Capture the cell that displays the provided text and extract its (X, Y) central coordinate. 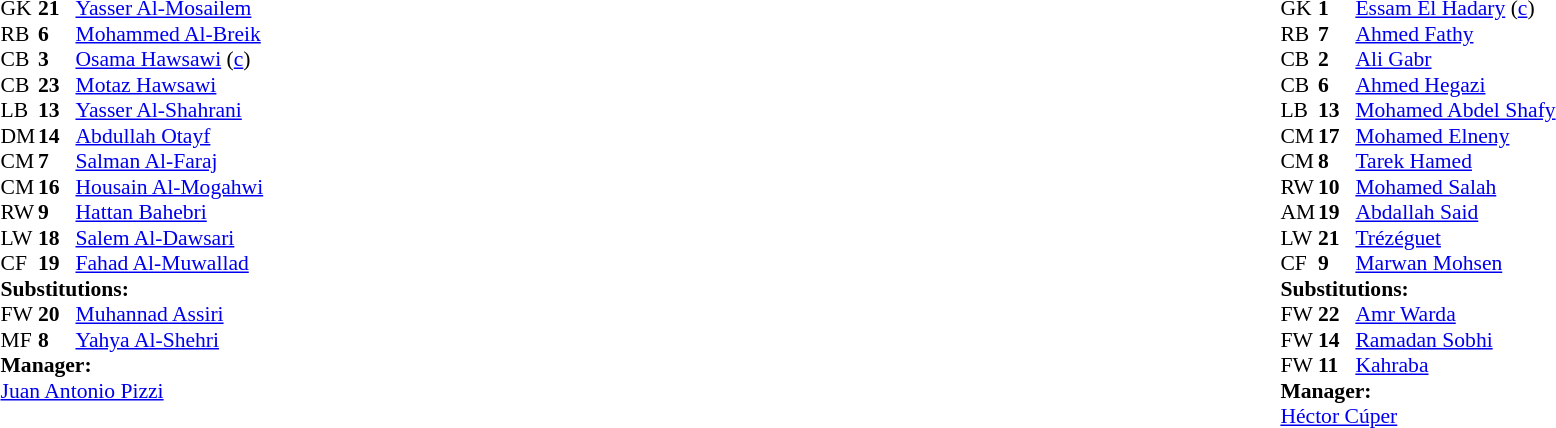
Ahmed Hegazi (1455, 85)
3 (57, 59)
22 (1337, 315)
20 (57, 315)
Ramadan Sobhi (1455, 340)
Fahad Al-Muwallad (170, 263)
10 (1337, 187)
21 (1337, 238)
Motaz Hawsawi (170, 85)
Mohammed Al-Breik (170, 34)
18 (57, 238)
Juan Antonio Pizzi (132, 391)
Tarek Hamed (1455, 161)
AM (1299, 213)
Yasser Al-Shahrani (170, 111)
Hattan Bahebri (170, 213)
Yahya Al-Shehri (170, 340)
23 (57, 85)
Osama Hawsawi (c) (170, 59)
Trézéguet (1455, 238)
Muhannad Assiri (170, 315)
MF (19, 340)
11 (1337, 365)
Mohamed Elneny (1455, 136)
Amr Warda (1455, 315)
Salman Al-Faraj (170, 161)
Ali Gabr (1455, 59)
Marwan Mohsen (1455, 263)
17 (1337, 136)
Abdallah Said (1455, 213)
Mohamed Salah (1455, 187)
16 (57, 187)
Salem Al-Dawsari (170, 238)
DM (19, 136)
Ahmed Fathy (1455, 34)
Mohamed Abdel Shafy (1455, 111)
Kahraba (1455, 365)
2 (1337, 59)
Housain Al-Mogahwi (170, 187)
Abdullah Otayf (170, 136)
